Locate the cell with the specified text and output its [x, y] center coordinate. 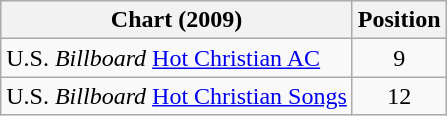
Position [399, 20]
U.S. Billboard Hot Christian AC [177, 58]
Chart (2009) [177, 20]
9 [399, 58]
12 [399, 96]
U.S. Billboard Hot Christian Songs [177, 96]
